Output the (X, Y) coordinate of the center of the cell containing the given text.  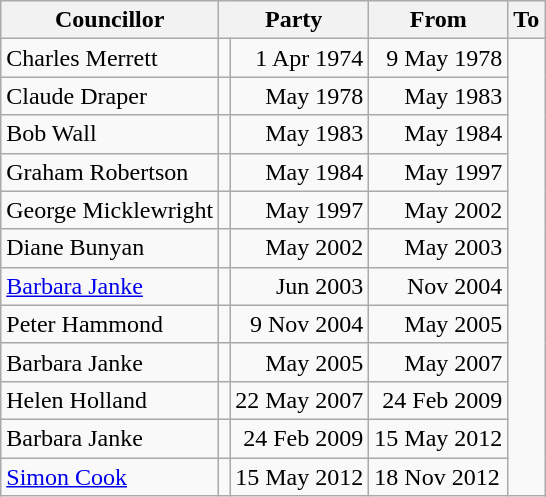
1 Apr 1974 (300, 58)
Helen Holland (110, 400)
9 May 1978 (438, 58)
Diane Bunyan (110, 248)
Simon Cook (110, 477)
Nov 2004 (438, 286)
From (438, 20)
Party (294, 20)
Charles Merrett (110, 58)
May 2007 (438, 362)
May 1978 (300, 96)
9 Nov 2004 (300, 324)
George Micklewright (110, 210)
Councillor (110, 20)
Peter Hammond (110, 324)
To (526, 20)
22 May 2007 (300, 400)
18 Nov 2012 (438, 477)
Jun 2003 (300, 286)
Claude Draper (110, 96)
Bob Wall (110, 134)
Graham Robertson (110, 172)
May 2003 (438, 248)
